Find where the given text appears and provide that cell's center as (X, Y) coordinate. 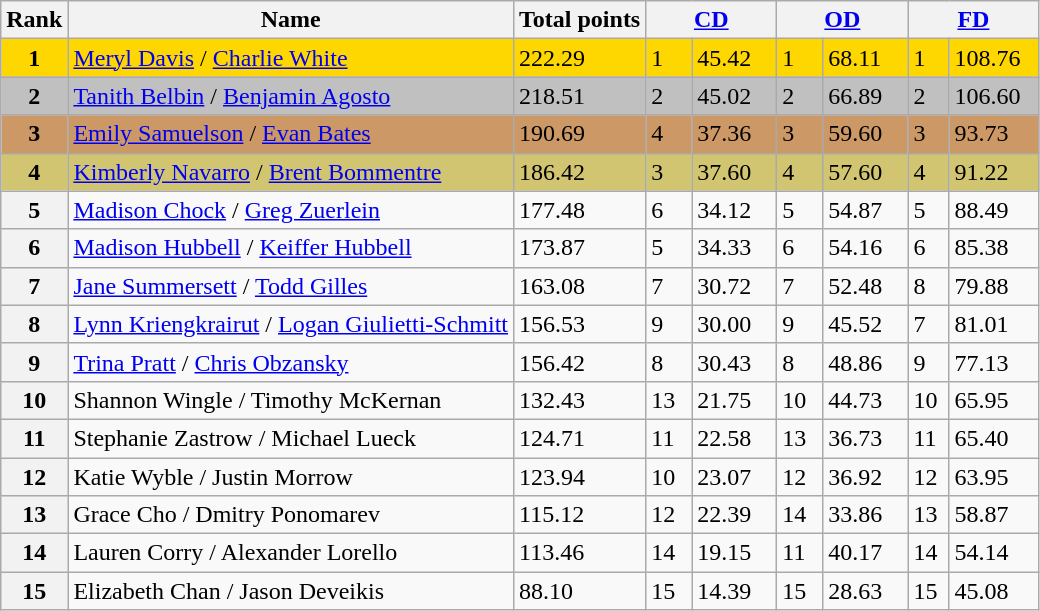
190.69 (580, 134)
222.29 (580, 58)
19.15 (734, 553)
36.92 (866, 477)
57.60 (866, 172)
91.22 (994, 172)
156.42 (580, 362)
CD (712, 20)
48.86 (866, 362)
30.72 (734, 286)
177.48 (580, 210)
93.73 (994, 134)
88.10 (580, 591)
21.75 (734, 400)
115.12 (580, 515)
45.08 (994, 591)
30.43 (734, 362)
36.73 (866, 438)
65.95 (994, 400)
37.60 (734, 172)
23.07 (734, 477)
113.46 (580, 553)
163.08 (580, 286)
Name (291, 20)
34.12 (734, 210)
Elizabeth Chan / Jason Deveikis (291, 591)
58.87 (994, 515)
Stephanie Zastrow / Michael Lueck (291, 438)
79.88 (994, 286)
Rank (34, 20)
66.89 (866, 96)
Kimberly Navarro / Brent Bommentre (291, 172)
FD (974, 20)
132.43 (580, 400)
Madison Hubbell / Keiffer Hubbell (291, 248)
22.39 (734, 515)
Tanith Belbin / Benjamin Agosto (291, 96)
124.71 (580, 438)
45.42 (734, 58)
Jane Summersett / Todd Gilles (291, 286)
45.02 (734, 96)
54.14 (994, 553)
52.48 (866, 286)
40.17 (866, 553)
45.52 (866, 324)
68.11 (866, 58)
88.49 (994, 210)
37.36 (734, 134)
Grace Cho / Dmitry Ponomarev (291, 515)
85.38 (994, 248)
Katie Wyble / Justin Morrow (291, 477)
22.58 (734, 438)
Lynn Kriengkrairut / Logan Giulietti-Schmitt (291, 324)
Meryl Davis / Charlie White (291, 58)
OD (842, 20)
123.94 (580, 477)
106.60 (994, 96)
186.42 (580, 172)
65.40 (994, 438)
54.87 (866, 210)
Trina Pratt / Chris Obzansky (291, 362)
108.76 (994, 58)
77.13 (994, 362)
54.16 (866, 248)
14.39 (734, 591)
59.60 (866, 134)
30.00 (734, 324)
81.01 (994, 324)
156.53 (580, 324)
Madison Chock / Greg Zuerlein (291, 210)
34.33 (734, 248)
218.51 (580, 96)
28.63 (866, 591)
Lauren Corry / Alexander Lorello (291, 553)
33.86 (866, 515)
44.73 (866, 400)
173.87 (580, 248)
63.95 (994, 477)
Total points (580, 20)
Shannon Wingle / Timothy McKernan (291, 400)
Emily Samuelson / Evan Bates (291, 134)
